From the cell containing the given text, extract its center point as (X, Y) coordinate. 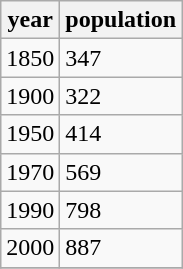
322 (121, 96)
414 (121, 134)
1900 (30, 96)
1850 (30, 58)
1950 (30, 134)
1990 (30, 210)
569 (121, 172)
year (30, 20)
887 (121, 248)
798 (121, 210)
population (121, 20)
347 (121, 58)
2000 (30, 248)
1970 (30, 172)
